Extract the (x, y) coordinate from the center of the cell holding the provided text.  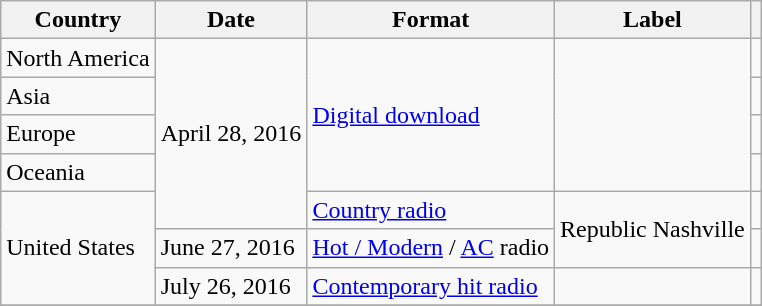
Date (231, 20)
Oceania (78, 172)
Europe (78, 134)
Asia (78, 96)
Contemporary hit radio (431, 286)
Digital download (431, 115)
United States (78, 248)
Format (431, 20)
Republic Nashville (653, 229)
Hot / Modern / AC radio (431, 248)
Country radio (431, 210)
Country (78, 20)
July 26, 2016 (231, 286)
Label (653, 20)
North America (78, 58)
April 28, 2016 (231, 134)
June 27, 2016 (231, 248)
